Find where the given text appears and provide that cell's center as (x, y) coordinate. 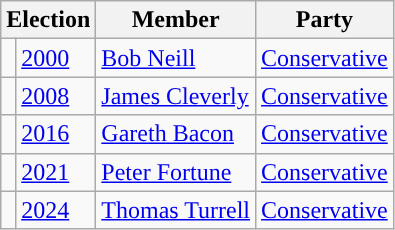
Peter Fortune (176, 172)
2000 (56, 58)
Member (176, 20)
Bob Neill (176, 58)
Election (48, 20)
Gareth Bacon (176, 134)
Party (325, 20)
Thomas Turrell (176, 210)
2016 (56, 134)
2008 (56, 96)
2021 (56, 172)
James Cleverly (176, 96)
2024 (56, 210)
